Extract the (X, Y) coordinate from the center of the cell holding the provided text.  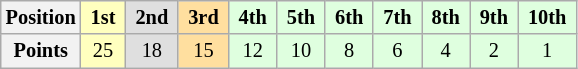
10th (547, 17)
7th (397, 17)
8 (349, 51)
4th (253, 17)
25 (104, 51)
Position (41, 17)
2 (494, 51)
6 (397, 51)
10 (301, 51)
1st (104, 17)
18 (152, 51)
9th (494, 17)
12 (253, 51)
2nd (152, 17)
8th (446, 17)
1 (547, 51)
6th (349, 17)
4 (446, 51)
15 (203, 51)
3rd (203, 17)
5th (301, 17)
Points (41, 51)
